Pinpoint the cell where the given text exists, returning its (x, y) midpoint coordinate. 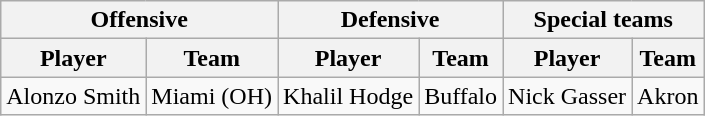
Khalil Hodge (348, 96)
Akron (668, 96)
Defensive (390, 20)
Miami (OH) (212, 96)
Buffalo (461, 96)
Special teams (604, 20)
Offensive (140, 20)
Nick Gasser (568, 96)
Alonzo Smith (74, 96)
